Scan for the cell matching the given text and deliver its [X, Y] coordinate at center. 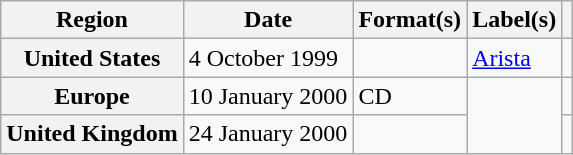
Format(s) [410, 20]
CD [410, 96]
United Kingdom [92, 134]
Region [92, 20]
Date [268, 20]
United States [92, 58]
10 January 2000 [268, 96]
Arista [514, 58]
Label(s) [514, 20]
4 October 1999 [268, 58]
24 January 2000 [268, 134]
Europe [92, 96]
